Find where the given text appears and provide that cell's center as (X, Y) coordinate. 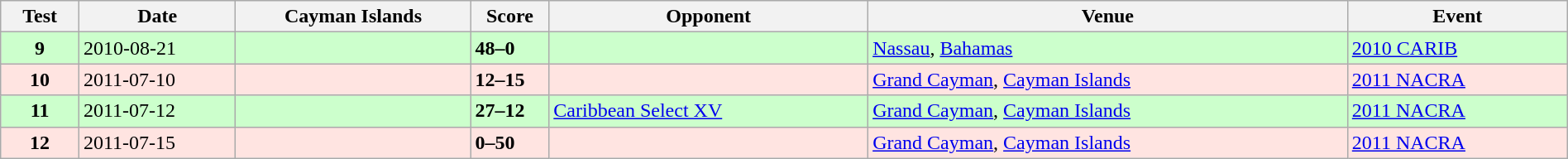
2010 CARIB (1457, 48)
Venue (1108, 17)
Date (157, 17)
11 (40, 111)
0–50 (509, 142)
2011-07-15 (157, 142)
Score (509, 17)
12 (40, 142)
Opponent (709, 17)
Cayman Islands (353, 17)
Nassau, Bahamas (1108, 48)
2010-08-21 (157, 48)
12–15 (509, 79)
48–0 (509, 48)
2011-07-12 (157, 111)
27–12 (509, 111)
9 (40, 48)
10 (40, 79)
Event (1457, 17)
Caribbean Select XV (709, 111)
Test (40, 17)
2011-07-10 (157, 79)
